Provide the [X, Y] coordinate of the cell's center where the given text is located.  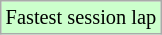
Fastest session lap [81, 17]
